Return (X, Y) of the center of cell containing provided text 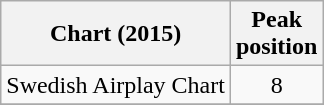
Peakposition (276, 34)
Chart (2015) (116, 34)
Swedish Airplay Chart (116, 85)
8 (276, 85)
